Search for the cell housing the specified text and yield its [X, Y] center coordinate. 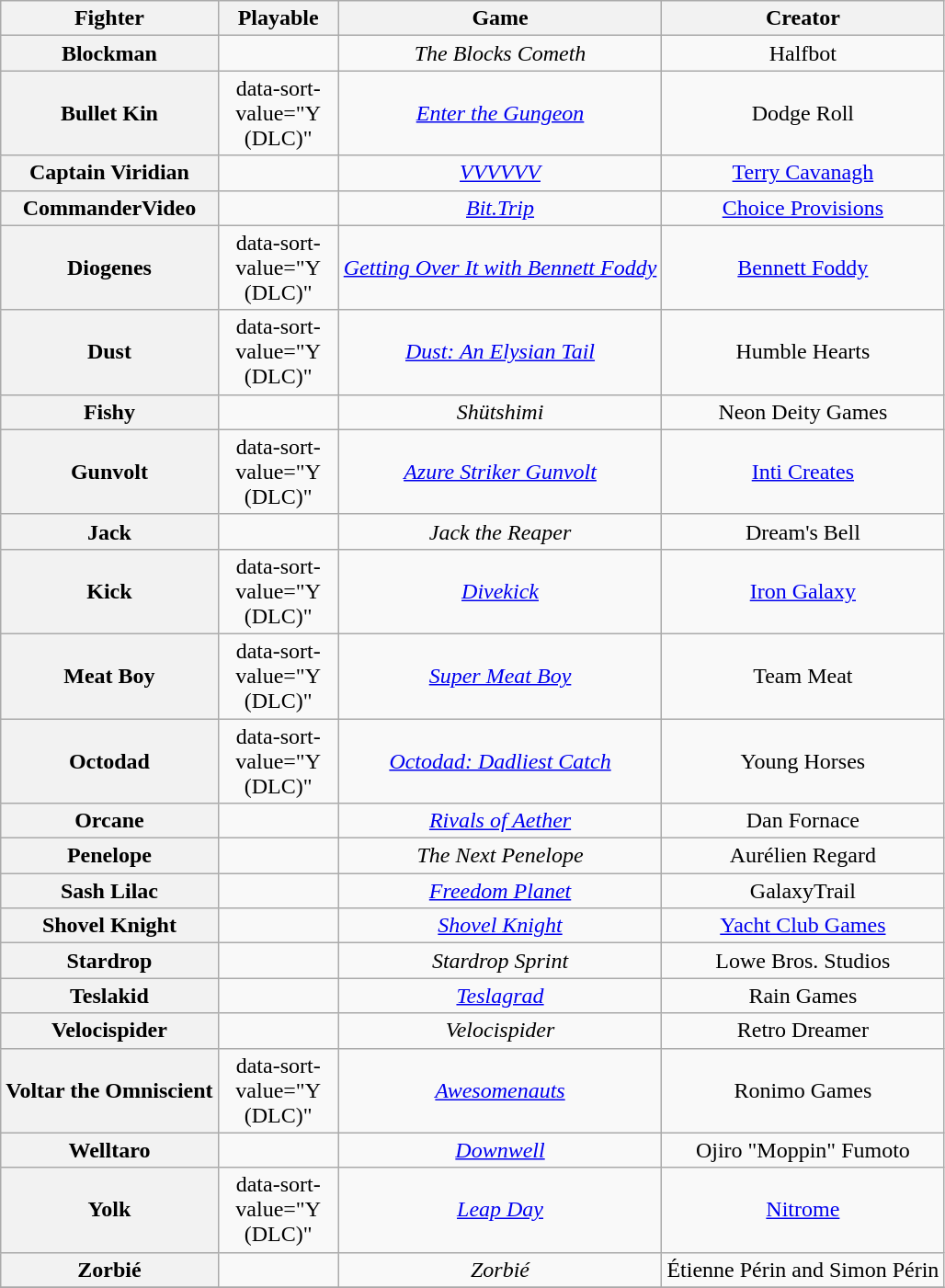
Freedom Planet [500, 891]
Dan Fornace [803, 821]
Downwell [500, 1150]
Young Horses [803, 761]
Octodad: Dadliest Catch [500, 761]
Welltaro [109, 1150]
Dust: An Elysian Tail [500, 352]
Super Meat Boy [500, 676]
Humble Hearts [803, 352]
Awesomenauts [500, 1090]
Aurélien Regard [803, 856]
Teslagrad [500, 996]
Iron Galaxy [803, 591]
Creator [803, 18]
Blockman [109, 53]
Inti Creates [803, 472]
Rain Games [803, 996]
Yacht Club Games [803, 926]
Fighter [109, 18]
Bullet Kin [109, 113]
Playable [278, 18]
Captain Viridian [109, 173]
Jack [109, 531]
Orcane [109, 821]
Stardrop [109, 961]
GalaxyTrail [803, 891]
Azure Striker Gunvolt [500, 472]
Voltar the Omniscient [109, 1090]
Neon Deity Games [803, 412]
Choice Provisions [803, 208]
Yolk [109, 1210]
Jack the Reaper [500, 531]
Retro Dreamer [803, 1031]
Bennett Foddy [803, 268]
Gunvolt [109, 472]
Enter the Gungeon [500, 113]
VVVVVV [500, 173]
Stardrop Sprint [500, 961]
Nitrome [803, 1210]
CommanderVideo [109, 208]
Dream's Bell [803, 531]
Diogenes [109, 268]
Bit.Trip [500, 208]
Ojiro "Moppin" Fumoto [803, 1150]
Getting Over It with Bennett Foddy [500, 268]
Rivals of Aether [500, 821]
Teslakid [109, 996]
Sash Lilac [109, 891]
The Blocks Cometh [500, 53]
Halfbot [803, 53]
Ronimo Games [803, 1090]
Octodad [109, 761]
Lowe Bros. Studios [803, 961]
Divekick [500, 591]
Kick [109, 591]
Terry Cavanagh [803, 173]
Penelope [109, 856]
Leap Day [500, 1210]
The Next Penelope [500, 856]
Shütshimi [500, 412]
Étienne Périn and Simon Périn [803, 1270]
Dust [109, 352]
Dodge Roll [803, 113]
Meat Boy [109, 676]
Fishy [109, 412]
Team Meat [803, 676]
Game [500, 18]
